Detect which cell encompasses the target text, then output its [X, Y] center coordinate. 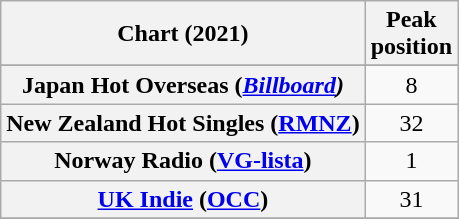
UK Indie (OCC) [183, 199]
Japan Hot Overseas (Billboard) [183, 85]
Peakposition [411, 34]
1 [411, 161]
Chart (2021) [183, 34]
Norway Radio (VG-lista) [183, 161]
31 [411, 199]
New Zealand Hot Singles (RMNZ) [183, 123]
32 [411, 123]
8 [411, 85]
